Detect which cell encompasses the target text, then output its (x, y) center coordinate. 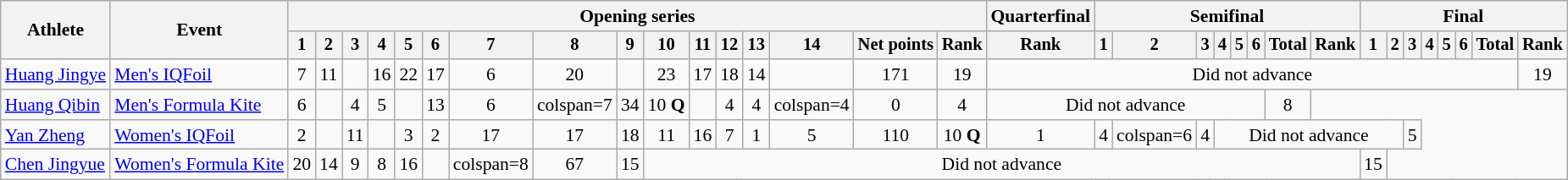
Men's Formula Kite (199, 105)
Huang Jingye (56, 74)
colspan=4 (812, 105)
Yan Zheng (56, 135)
67 (574, 165)
0 (896, 105)
171 (896, 74)
Men's IQFoil (199, 74)
Semifinal (1227, 16)
22 (408, 74)
Net points (896, 46)
Athlete (56, 30)
Women's Formula Kite (199, 165)
110 (896, 135)
Chen Jingyue (56, 165)
10 (667, 46)
Opening series (637, 16)
Event (199, 30)
Final (1464, 16)
12 (729, 46)
colspan=8 (491, 165)
34 (630, 105)
23 (667, 74)
Quarterfinal (1040, 16)
colspan=6 (1154, 135)
Huang Qibin (56, 105)
Women's IQFoil (199, 135)
colspan=7 (574, 105)
